Extract the (X, Y) coordinate from the center of the cell holding the provided text.  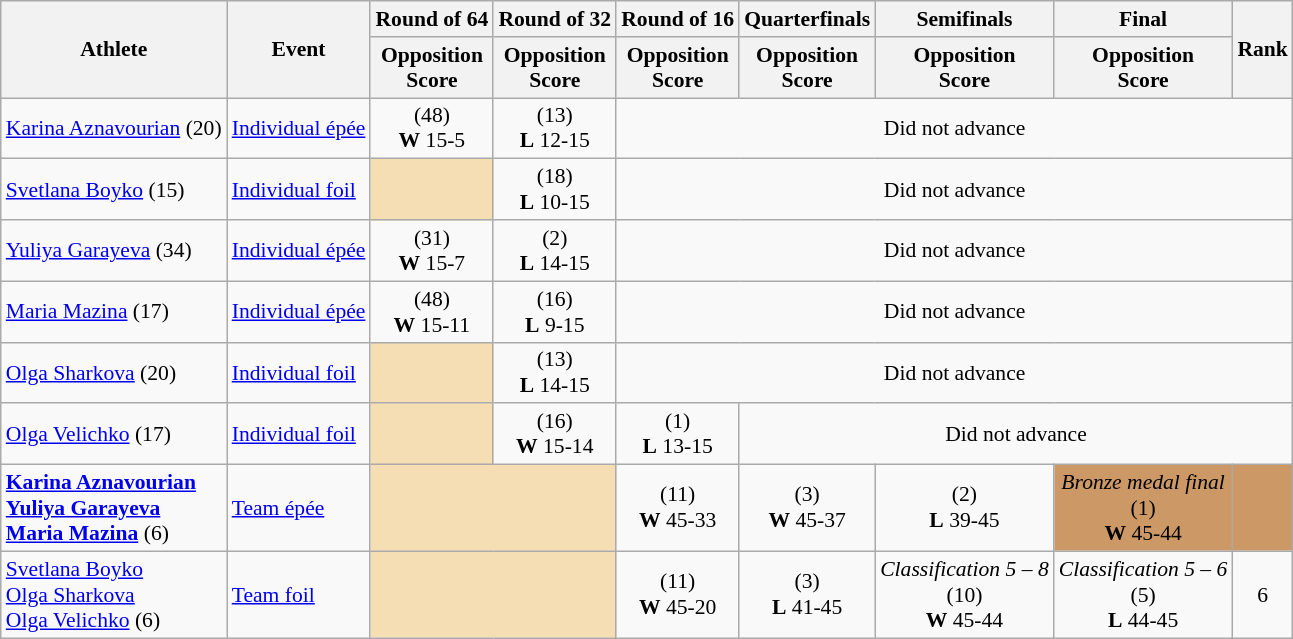
(16)L 9-15 (554, 312)
Maria Mazina (17) (114, 312)
6 (1262, 594)
Classification 5 – 8 (10)W 45-44 (964, 594)
(48)W 15-5 (432, 128)
Svetlana Boyko (15) (114, 190)
(13)L 12-15 (554, 128)
Event (299, 50)
Final (1144, 19)
Round of 32 (554, 19)
Karina AznavourianYuliya GarayevaMaria Mazina (6) (114, 508)
(2)L 14-15 (554, 250)
Semifinals (964, 19)
(31)W 15-7 (432, 250)
(11)W 45-33 (678, 508)
(48)W 15-11 (432, 312)
Classification 5 – 6 (5)L 44-45 (1144, 594)
Team épée (299, 508)
(3)W 45-37 (807, 508)
Olga Sharkova (20) (114, 372)
(3)L 41-45 (807, 594)
Team foil (299, 594)
Yuliya Garayeva (34) (114, 250)
Round of 16 (678, 19)
Quarterfinals (807, 19)
Bronze medal final (1)W 45-44 (1144, 508)
Svetlana BoykoOlga SharkovaOlga Velichko (6) (114, 594)
Olga Velichko (17) (114, 434)
Round of 64 (432, 19)
Karina Aznavourian (20) (114, 128)
(11)W 45-20 (678, 594)
(16)W 15-14 (554, 434)
(2)L 39-45 (964, 508)
(18)L 10-15 (554, 190)
(13)L 14-15 (554, 372)
Athlete (114, 50)
Rank (1262, 50)
(1)L 13-15 (678, 434)
